Capture the cell that displays the provided text and extract its (x, y) central coordinate. 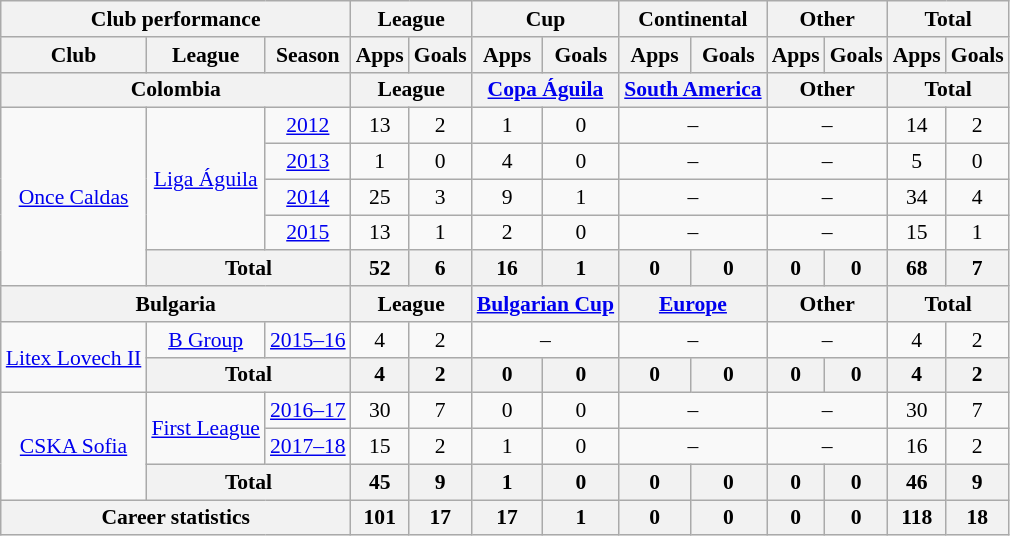
2016–17 (308, 411)
Season (308, 55)
Liga Águila (206, 179)
CSKA Sofia (74, 446)
Continental (692, 19)
34 (917, 197)
Colombia (176, 90)
5 (917, 162)
2017–18 (308, 447)
68 (917, 269)
46 (917, 482)
Once Caldas (74, 197)
18 (978, 518)
2013 (308, 162)
2015–16 (308, 340)
6 (440, 269)
First League (206, 428)
South America (692, 90)
25 (380, 197)
2015 (308, 233)
2012 (308, 126)
2014 (308, 197)
118 (917, 518)
Career statistics (176, 518)
Copa Águila (546, 90)
Cup (546, 19)
Bulgaria (176, 304)
Europe (692, 304)
52 (380, 269)
101 (380, 518)
Club performance (176, 19)
Bulgarian Cup (546, 304)
B Group (206, 340)
Litex Lovech II (74, 358)
3 (440, 197)
45 (380, 482)
14 (917, 126)
Club (74, 55)
